Scan for the cell matching the given text and deliver its (X, Y) coordinate at center. 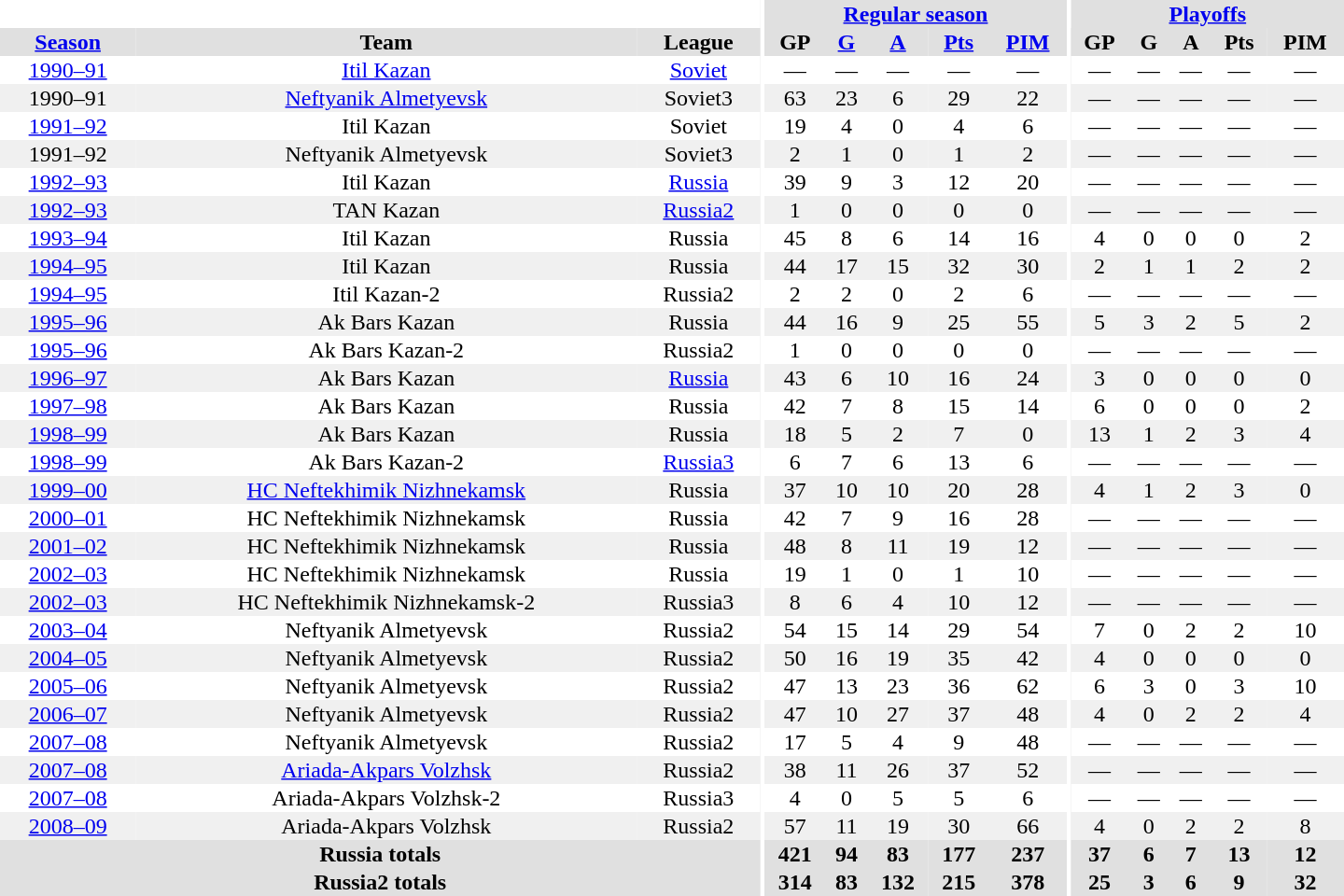
63 (795, 98)
314 (795, 882)
215 (959, 882)
57 (795, 826)
52 (1029, 770)
HC Neftekhimik Nizhnekamsk-2 (386, 602)
2005–06 (67, 686)
League (698, 42)
Russia2 totals (380, 882)
Ariada-Akpars Volzhsk-2 (386, 798)
Itil Kazan-2 (386, 294)
36 (959, 686)
24 (1029, 378)
94 (846, 854)
43 (795, 378)
27 (898, 714)
26 (898, 770)
1999–00 (67, 490)
45 (795, 238)
1996–97 (67, 378)
35 (959, 658)
2008–09 (67, 826)
66 (1029, 826)
2001–02 (67, 546)
237 (1029, 854)
50 (795, 658)
2000–01 (67, 518)
38 (795, 770)
Regular season (915, 14)
378 (1029, 882)
177 (959, 854)
TAN Kazan (386, 210)
Russia totals (380, 854)
39 (795, 182)
Playoffs (1208, 14)
Season (67, 42)
2003–04 (67, 630)
22 (1029, 98)
421 (795, 854)
1993–94 (67, 238)
18 (795, 434)
2006–07 (67, 714)
2004–05 (67, 658)
132 (898, 882)
1997–98 (67, 406)
55 (1029, 322)
62 (1029, 686)
Team (386, 42)
